Return the (x, y) coordinate for the center point of the cell that contains the specified text.  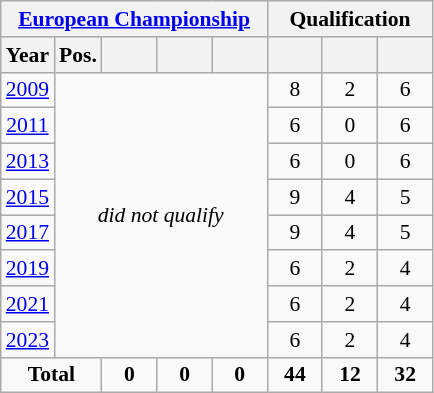
2013 (28, 162)
2009 (28, 90)
2019 (28, 269)
8 (294, 90)
2017 (28, 233)
2015 (28, 197)
Total (52, 375)
did not qualify (160, 214)
European Championship (134, 19)
Year (28, 55)
12 (350, 375)
2011 (28, 126)
2023 (28, 340)
Pos. (78, 55)
Qualification (350, 19)
2021 (28, 304)
44 (294, 375)
32 (406, 375)
